Output the (x, y) coordinate of the center of the cell containing the given text.  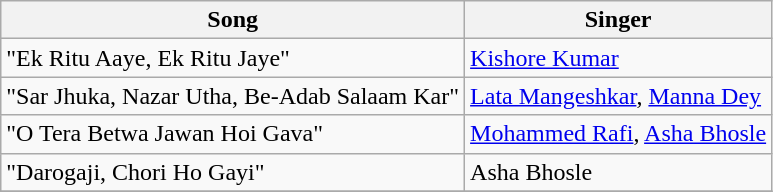
"O Tera Betwa Jawan Hoi Gava" (233, 134)
"Sar Jhuka, Nazar Utha, Be-Adab Salaam Kar" (233, 96)
"Darogaji, Chori Ho Gayi" (233, 172)
Singer (618, 20)
"Ek Ritu Aaye, Ek Ritu Jaye" (233, 58)
Asha Bhosle (618, 172)
Song (233, 20)
Kishore Kumar (618, 58)
Mohammed Rafi, Asha Bhosle (618, 134)
Lata Mangeshkar, Manna Dey (618, 96)
